Pinpoint the cell where the given text exists, returning its [x, y] midpoint coordinate. 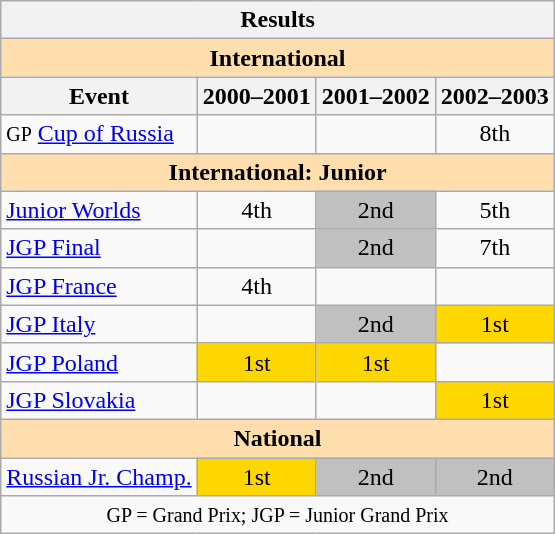
GP Cup of Russia [99, 134]
GP = Grand Prix; JGP = Junior Grand Prix [278, 515]
Junior Worlds [99, 210]
8th [494, 134]
International: Junior [278, 172]
5th [494, 210]
Event [99, 96]
7th [494, 248]
JGP France [99, 286]
JGP Slovakia [99, 400]
2000–2001 [256, 96]
National [278, 438]
International [278, 58]
Results [278, 20]
JGP Final [99, 248]
JGP Poland [99, 362]
Russian Jr. Champ. [99, 477]
2002–2003 [494, 96]
2001–2002 [376, 96]
JGP Italy [99, 324]
